Capture the cell that displays the provided text and extract its [x, y] central coordinate. 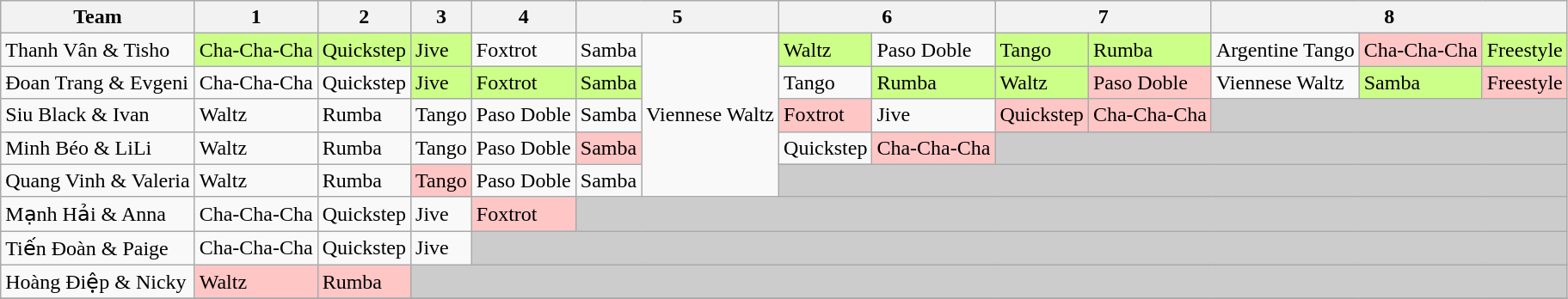
Team [98, 17]
Thanh Vân & Tisho [98, 50]
3 [442, 17]
Quang Vinh & Valeria [98, 180]
Hoàng Điệp & Nicky [98, 282]
7 [1103, 17]
Argentine Tango [1285, 50]
1 [256, 17]
2 [364, 17]
5 [677, 17]
8 [1389, 17]
6 [888, 17]
Minh Béo & LiLi [98, 148]
4 [523, 17]
Mạnh Hải & Anna [98, 214]
Tiến Đoàn & Paige [98, 248]
Siu Black & Ivan [98, 115]
Đoan Trang & Evgeni [98, 82]
